Return [X, Y] of the center of cell containing provided text 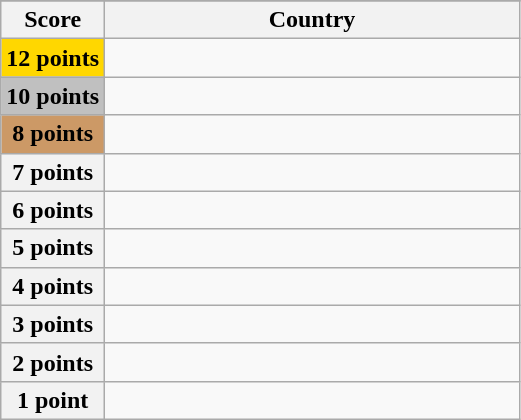
Country [312, 20]
Score [53, 20]
6 points [53, 210]
3 points [53, 324]
5 points [53, 248]
7 points [53, 172]
4 points [53, 286]
12 points [53, 58]
1 point [53, 400]
8 points [53, 134]
2 points [53, 362]
10 points [53, 96]
